Return (X, Y) of the center of cell containing provided text 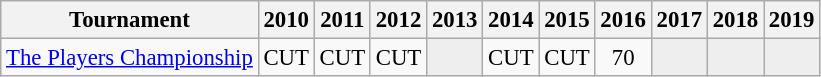
2015 (567, 20)
2012 (398, 20)
Tournament (130, 20)
2019 (792, 20)
The Players Championship (130, 58)
70 (623, 58)
2013 (455, 20)
2017 (679, 20)
2010 (286, 20)
2011 (342, 20)
2014 (511, 20)
2018 (735, 20)
2016 (623, 20)
